Scan for the cell matching the given text and deliver its (X, Y) coordinate at center. 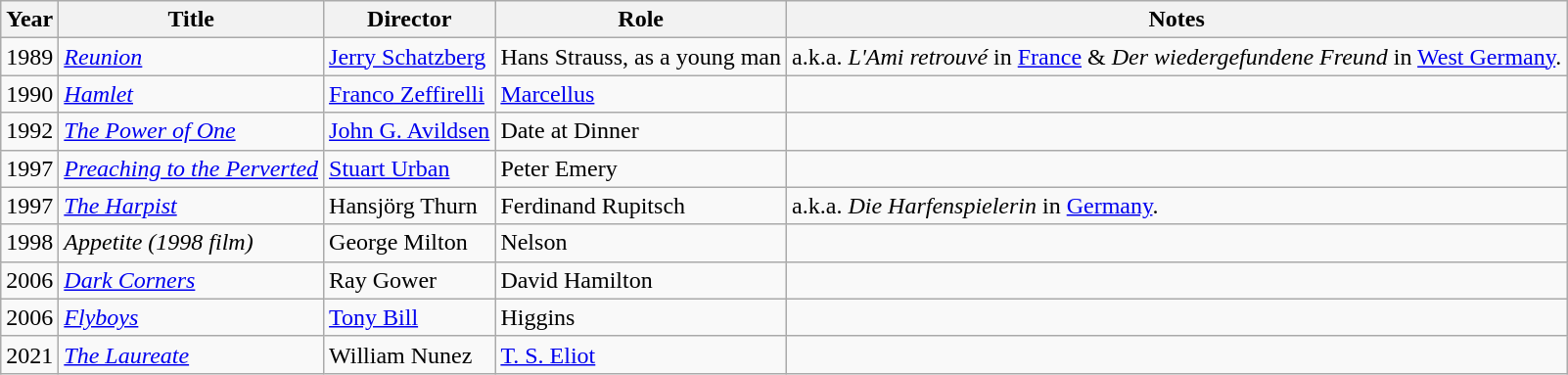
Hamlet (192, 94)
Appetite (1998 film) (192, 243)
The Laureate (192, 354)
1992 (29, 131)
Director (409, 20)
Hans Strauss, as a young man (641, 57)
1989 (29, 57)
Date at Dinner (641, 131)
John G. Avildsen (409, 131)
Dark Corners (192, 280)
Higgins (641, 317)
Notes (1176, 20)
2021 (29, 354)
Reunion (192, 57)
David Hamilton (641, 280)
Year (29, 20)
The Harpist (192, 206)
Title (192, 20)
Franco Zeffirelli (409, 94)
Ferdinand Rupitsch (641, 206)
Tony Bill (409, 317)
T. S. Eliot (641, 354)
Marcellus (641, 94)
a.k.a. L'Ami retrouvé in France & Der wiedergefundene Freund in West Germany. (1176, 57)
1998 (29, 243)
Peter Emery (641, 168)
Hansjörg Thurn (409, 206)
William Nunez (409, 354)
Nelson (641, 243)
The Power of One (192, 131)
a.k.a. Die Harfenspielerin in Germany. (1176, 206)
Jerry Schatzberg (409, 57)
Preaching to the Perverted (192, 168)
1990 (29, 94)
Ray Gower (409, 280)
Stuart Urban (409, 168)
Role (641, 20)
Flyboys (192, 317)
George Milton (409, 243)
